Output the (X, Y) coordinate of the center of the cell containing the given text.  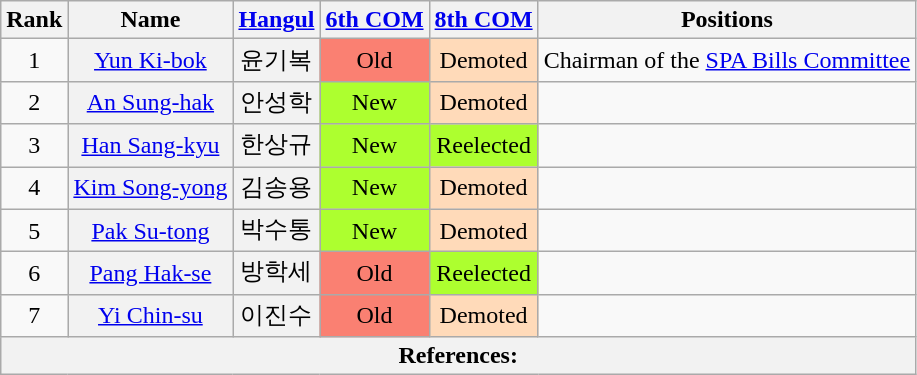
7 (34, 316)
8th COM (484, 20)
5 (34, 230)
박수통 (276, 230)
Pak Su-tong (150, 230)
An Sung-hak (150, 102)
Kim Song-yong (150, 188)
Pang Hak-se (150, 274)
Yi Chin-su (150, 316)
Yun Ki-bok (150, 60)
2 (34, 102)
김송용 (276, 188)
한상규 (276, 146)
Rank (34, 20)
Hangul (276, 20)
4 (34, 188)
References: (458, 356)
이진수 (276, 316)
1 (34, 60)
안성학 (276, 102)
방학세 (276, 274)
Positions (727, 20)
3 (34, 146)
6 (34, 274)
Chairman of the SPA Bills Committee (727, 60)
6th COM (374, 20)
윤기복 (276, 60)
Han Sang-kyu (150, 146)
Name (150, 20)
